Identify which cell holds the provided text, then report its (x, y) central coordinate. 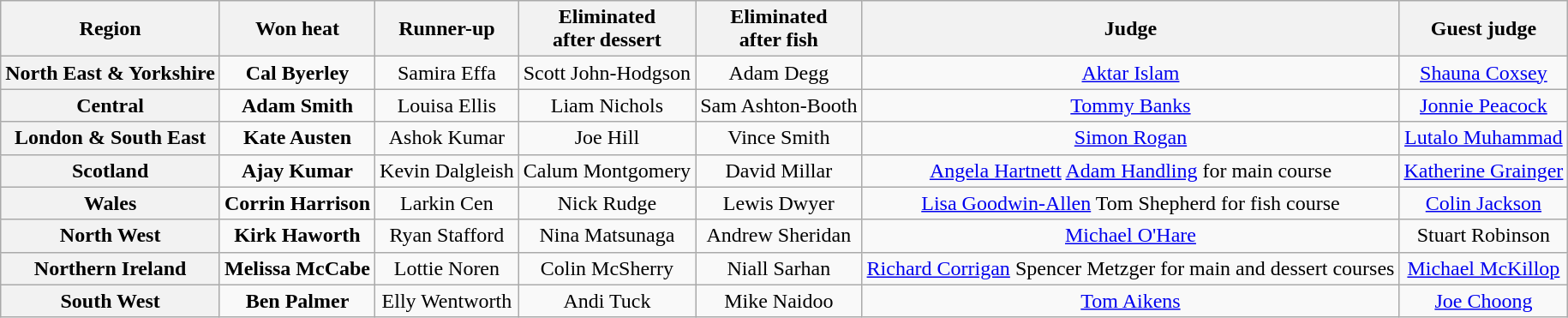
Richard Corrigan Spencer Metzger for main and dessert courses (1131, 268)
Kirk Haworth (296, 236)
Andrew Sheridan (779, 236)
Lottie Noren (447, 268)
Nina Matsunaga (607, 236)
Wales (111, 203)
Adam Degg (779, 73)
Cal Byerley (296, 73)
Ajay Kumar (296, 171)
Northern Ireland (111, 268)
Colin Jackson (1484, 203)
Lutalo Muhammad (1484, 138)
Katherine Grainger (1484, 171)
Mike Naidoo (779, 301)
Melissa McCabe (296, 268)
Judge (1131, 29)
Nick Rudge (607, 203)
Runner-up (447, 29)
Michael O'Hare (1131, 236)
Larkin Cen (447, 203)
Kate Austen (296, 138)
Tom Aikens (1131, 301)
Scott John-Hodgson (607, 73)
Lewis Dwyer (779, 203)
Eliminatedafter fish (779, 29)
Vince Smith (779, 138)
Corrin Harrison (296, 203)
Niall Sarhan (779, 268)
Joe Hill (607, 138)
North West (111, 236)
Shauna Coxsey (1484, 73)
Simon Rogan (1131, 138)
Adam Smith (296, 105)
David Millar (779, 171)
Elly Wentworth (447, 301)
Sam Ashton-Booth (779, 105)
Aktar Islam (1131, 73)
Eliminatedafter dessert (607, 29)
Liam Nichols (607, 105)
Ashok Kumar (447, 138)
Louisa Ellis (447, 105)
Kevin Dalgleish (447, 171)
Ryan Stafford (447, 236)
Ben Palmer (296, 301)
Jonnie Peacock (1484, 105)
Tommy Banks (1131, 105)
Won heat (296, 29)
Angela Hartnett Adam Handling for main course (1131, 171)
Stuart Robinson (1484, 236)
North East & Yorkshire (111, 73)
Joe Choong (1484, 301)
London & South East (111, 138)
Lisa Goodwin-Allen Tom Shepherd for fish course (1131, 203)
South West (111, 301)
Central (111, 105)
Andi Tuck (607, 301)
Calum Montgomery (607, 171)
Michael McKillop (1484, 268)
Samira Effa (447, 73)
Scotland (111, 171)
Guest judge (1484, 29)
Colin McSherry (607, 268)
Region (111, 29)
